Return [x, y] of the center of cell containing provided text 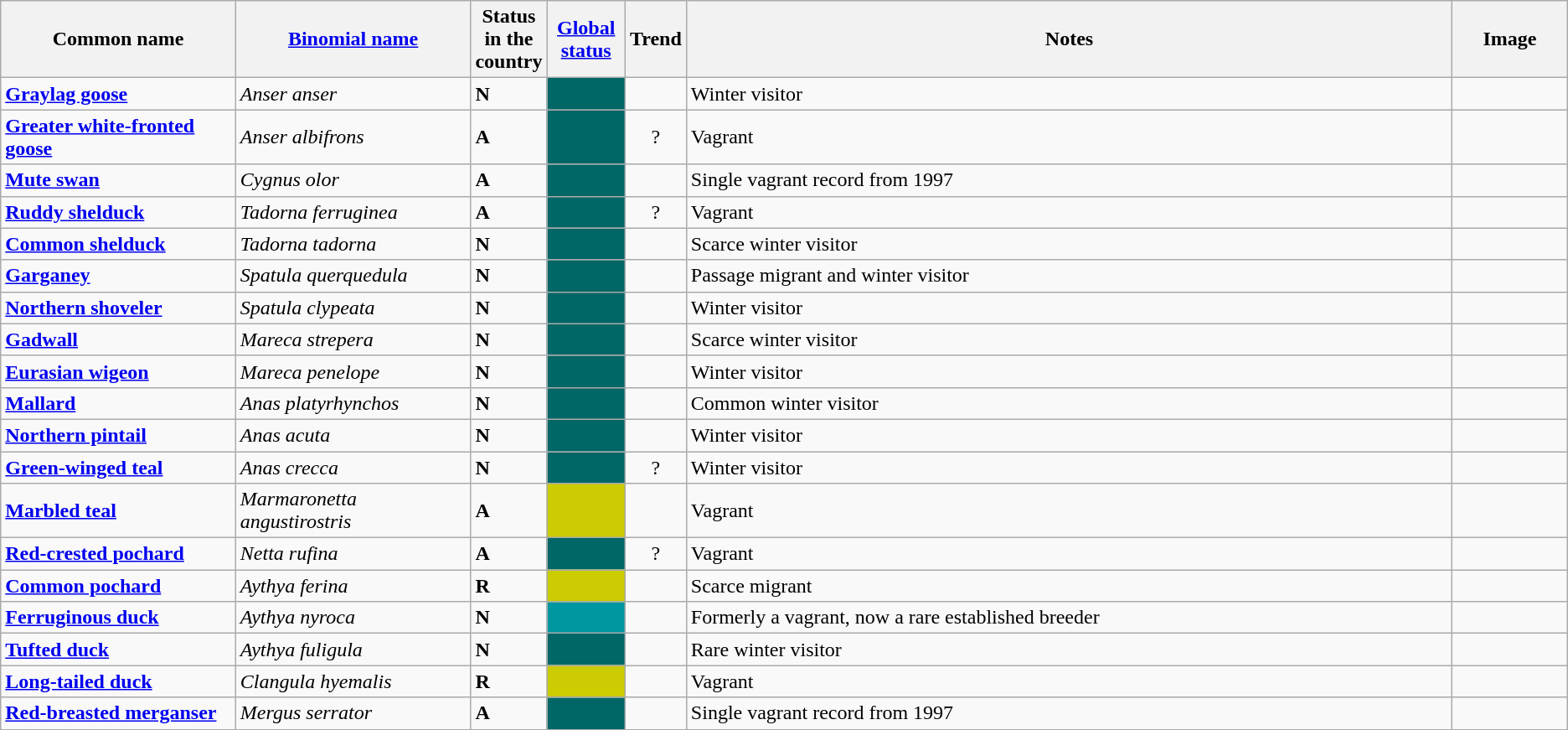
Trend [655, 39]
Mallard [119, 403]
Mareca strepera [353, 339]
Northern shoveler [119, 308]
Long-tailed duck [119, 681]
Green-winged teal [119, 467]
Tadorna tadorna [353, 244]
Clangula hyemalis [353, 681]
Red-crested pochard [119, 554]
Marbled teal [119, 511]
Aythya ferina [353, 586]
Graylag goose [119, 94]
Anas acuta [353, 435]
Gadwall [119, 339]
Garganey [119, 276]
Status in the country [509, 39]
Mareca penelope [353, 371]
Rare winter visitor [1069, 650]
Northern pintail [119, 435]
Common name [119, 39]
Eurasian wigeon [119, 371]
Tufted duck [119, 650]
Ruddy shelduck [119, 212]
Cygnus olor [353, 180]
Marmaronetta angustirostris [353, 511]
Image [1510, 39]
Anser albifrons [353, 137]
Mergus serrator [353, 713]
Ferruginous duck [119, 618]
Aythya nyroca [353, 618]
Formerly a vagrant, now a rare established breeder [1069, 618]
Tadorna ferruginea [353, 212]
Common winter visitor [1069, 403]
Passage migrant and winter visitor [1069, 276]
Binomial name [353, 39]
Spatula clypeata [353, 308]
Global status [586, 39]
Netta rufina [353, 554]
Spatula querquedula [353, 276]
Notes [1069, 39]
Common pochard [119, 586]
Common shelduck [119, 244]
Mute swan [119, 180]
Red-breasted merganser [119, 713]
Anas platyrhynchos [353, 403]
Scarce migrant [1069, 586]
Aythya fuligula [353, 650]
Anser anser [353, 94]
Anas crecca [353, 467]
Greater white-fronted goose [119, 137]
